Return the (X, Y) coordinate for the center point of the cell that contains the specified text.  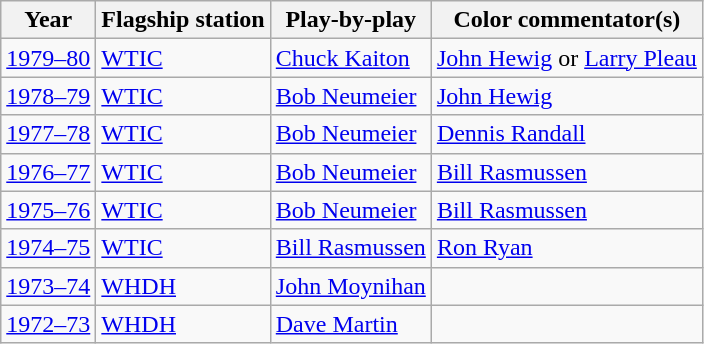
Year (48, 20)
John Hewig or Larry Pleau (566, 58)
Chuck Kaiton (350, 58)
1973–74 (48, 286)
Play-by-play (350, 20)
Color commentator(s) (566, 20)
John Moynihan (350, 286)
Ron Ryan (566, 248)
1976–77 (48, 172)
John Hewig (566, 96)
1978–79 (48, 96)
Dennis Randall (566, 134)
1979–80 (48, 58)
Flagship station (183, 20)
1974–75 (48, 248)
Dave Martin (350, 324)
1975–76 (48, 210)
1972–73 (48, 324)
1977–78 (48, 134)
